Output the (x, y) coordinate of the center of the cell containing the given text.  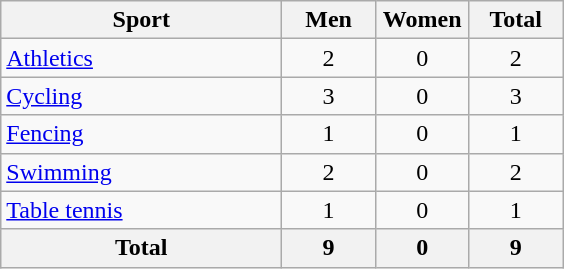
Swimming (142, 172)
Fencing (142, 134)
Men (329, 20)
Cycling (142, 96)
Athletics (142, 58)
Table tennis (142, 210)
Sport (142, 20)
Women (422, 20)
